Output the (x, y) coordinate of the center of the cell containing the given text.  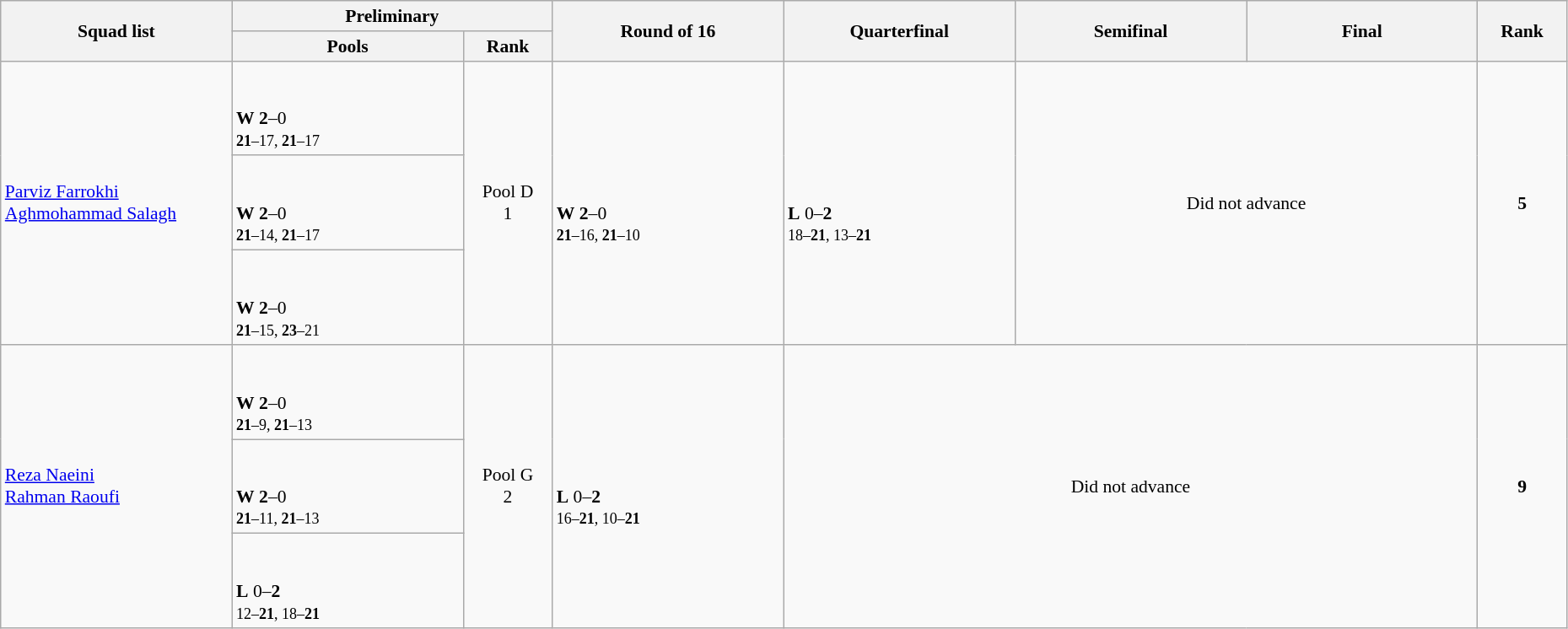
Pools (348, 46)
Pool G2 (508, 487)
W 2–021–16, 21–10 (668, 202)
W 2–021–14, 21–17 (348, 203)
Semifinal (1130, 30)
Quarterfinal (899, 30)
9 (1522, 487)
L 0–212–21, 18–21 (348, 581)
W 2–021–9, 21–13 (348, 392)
W 2–021–11, 21–13 (348, 487)
Pool D1 (508, 202)
Parviz FarrokhiAghmohammad Salagh (116, 202)
Preliminary (392, 16)
Reza NaeiniRahman Raoufi (116, 487)
W 2–021–15, 23–21 (348, 298)
W 2–021–17, 21–17 (348, 108)
L 0–216–21, 10–21 (668, 487)
Squad list (116, 30)
L 0–218–21, 13–21 (899, 202)
Round of 16 (668, 30)
Final (1362, 30)
5 (1522, 202)
